From the cell containing the given text, extract its center point as [x, y] coordinate. 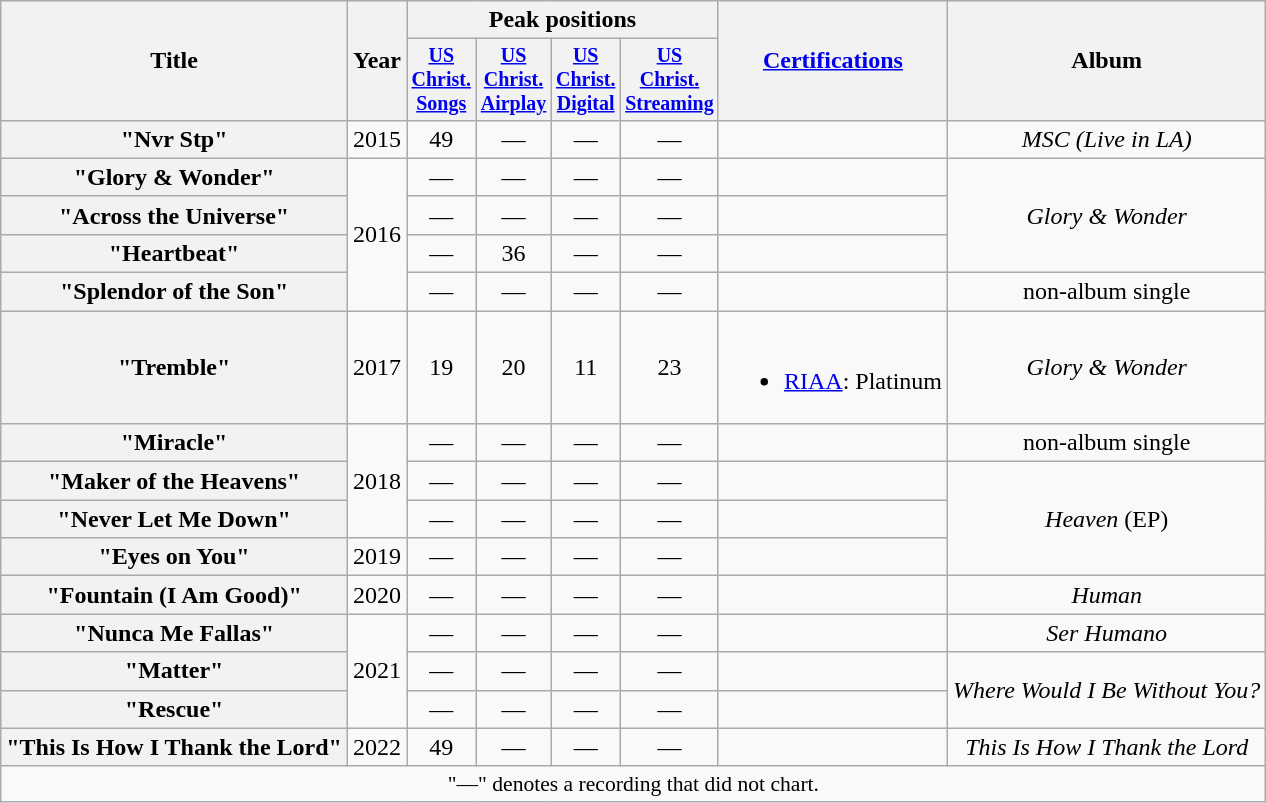
This Is How I Thank the Lord [1107, 747]
"Tremble" [174, 368]
Peak positions [563, 20]
"Eyes on You" [174, 557]
USChrist.Songs [442, 80]
"Nunca Me Fallas" [174, 633]
"Rescue" [174, 709]
Title [174, 61]
2017 [376, 368]
23 [669, 368]
2022 [376, 747]
11 [586, 368]
2021 [376, 671]
"Fountain (I Am Good)" [174, 595]
"Maker of the Heavens" [174, 481]
"Heartbeat" [174, 253]
"Miracle" [174, 443]
20 [514, 368]
19 [442, 368]
"Splendor of the Son" [174, 292]
"Nvr Stp" [174, 139]
"Glory & Wonder" [174, 177]
Where Would I Be Without You? [1107, 690]
36 [514, 253]
Human [1107, 595]
USChrist.Streaming [669, 80]
MSC (Live in LA) [1107, 139]
2019 [376, 557]
2016 [376, 234]
Certifications [832, 61]
2015 [376, 139]
"Never Let Me Down" [174, 519]
USChrist.Digital [586, 80]
Album [1107, 61]
RIAA: Platinum [832, 368]
Heaven (EP) [1107, 519]
"—" denotes a recording that did not chart. [634, 784]
"This Is How I Thank the Lord" [174, 747]
2020 [376, 595]
USChrist.Airplay [514, 80]
"Across the Universe" [174, 215]
"Matter" [174, 671]
Year [376, 61]
Ser Humano [1107, 633]
2018 [376, 481]
